From the cell containing the given text, extract its center point as [X, Y] coordinate. 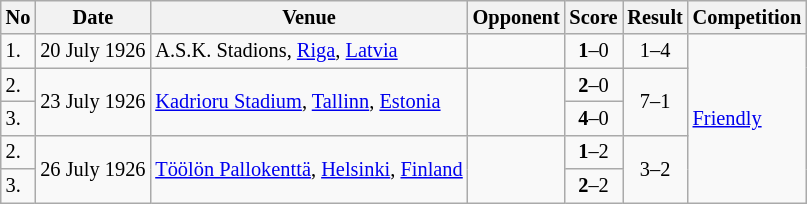
1–4 [654, 51]
Result [654, 17]
7–1 [654, 102]
Friendly [747, 118]
3–2 [654, 168]
4–0 [594, 118]
Date [92, 17]
1–2 [594, 152]
Töölön Pallokenttä, Helsinki, Finland [308, 168]
20 July 1926 [92, 51]
2–0 [594, 85]
A.S.K. Stadions, Riga, Latvia [308, 51]
Competition [747, 17]
2–2 [594, 186]
Opponent [516, 17]
No [18, 17]
26 July 1926 [92, 168]
Kadrioru Stadium, Tallinn, Estonia [308, 102]
Score [594, 17]
Venue [308, 17]
23 July 1926 [92, 102]
1. [18, 51]
1–0 [594, 51]
